Identify which cell holds the provided text, then report its [X, Y] central coordinate. 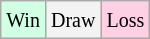
Win [24, 20]
Loss [126, 20]
Draw [72, 20]
